Find where the given text appears and provide that cell's center as [X, Y] coordinate. 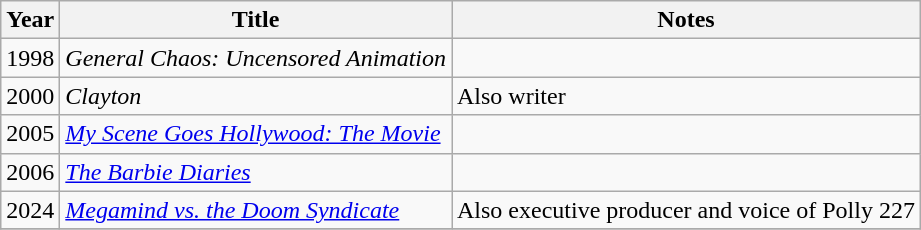
General Chaos: Uncensored Animation [256, 58]
Clayton [256, 96]
My Scene Goes Hollywood: The Movie [256, 134]
Title [256, 20]
Year [30, 20]
2006 [30, 172]
Notes [686, 20]
2000 [30, 96]
1998 [30, 58]
2005 [30, 134]
The Barbie Diaries [256, 172]
Also writer [686, 96]
2024 [30, 210]
Megamind vs. the Doom Syndicate [256, 210]
Also executive producer and voice of Polly 227 [686, 210]
